From the cell containing the given text, extract its center point as [X, Y] coordinate. 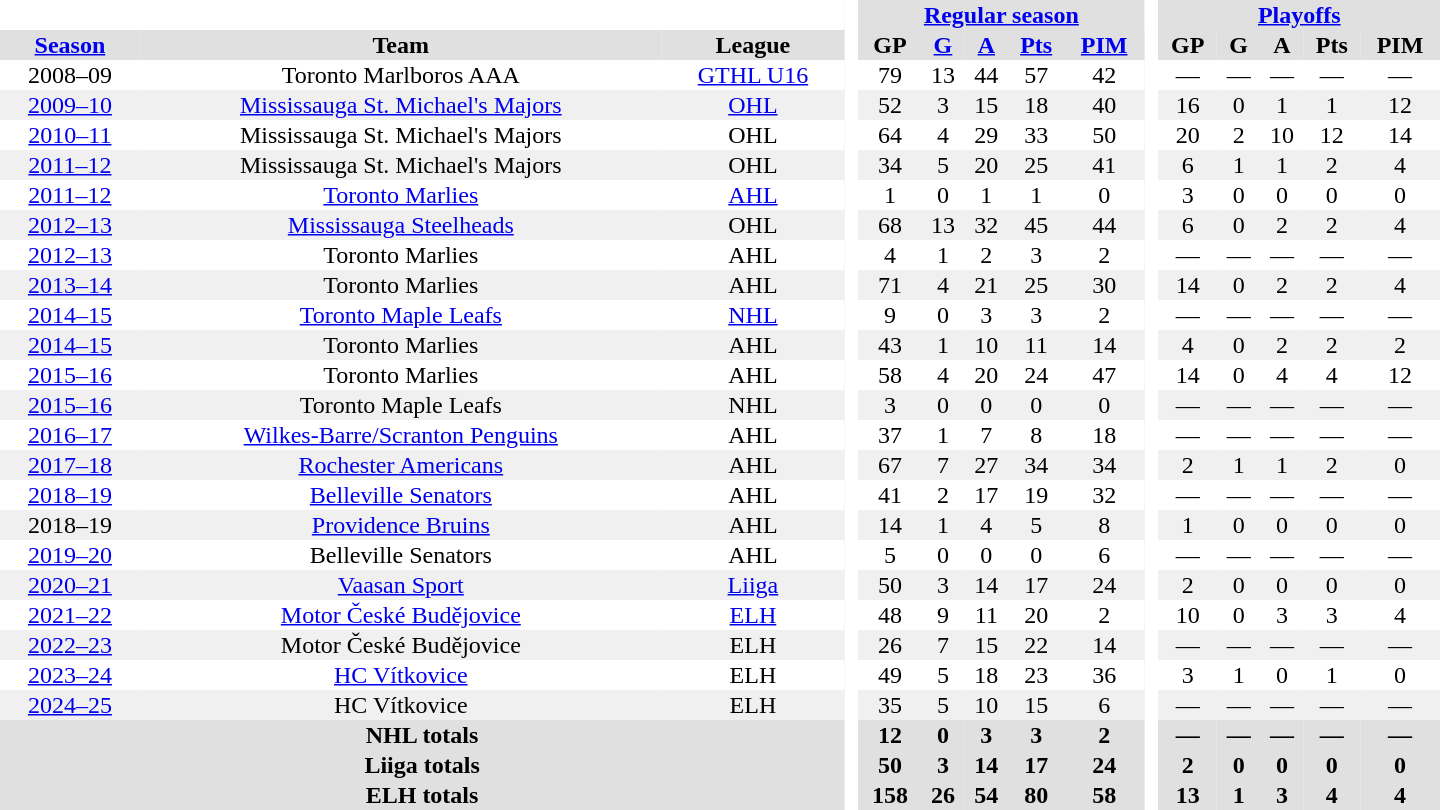
45 [1036, 225]
30 [1104, 285]
2017–18 [70, 465]
158 [890, 795]
League [753, 45]
2013–14 [70, 285]
36 [1104, 675]
71 [890, 285]
Mississauga Steelheads [401, 225]
2020–21 [70, 585]
80 [1036, 795]
19 [1036, 495]
Vaasan Sport [401, 585]
Rochester Americans [401, 465]
Toronto Marlboros AAA [401, 75]
42 [1104, 75]
33 [1036, 135]
GTHL U16 [753, 75]
NHL totals [422, 735]
2019–20 [70, 555]
57 [1036, 75]
16 [1188, 105]
49 [890, 675]
Liiga totals [422, 765]
67 [890, 465]
79 [890, 75]
Liiga [753, 585]
2024–25 [70, 705]
22 [1036, 645]
Regular season [1002, 15]
54 [986, 795]
2021–22 [70, 615]
27 [986, 465]
43 [890, 345]
48 [890, 615]
37 [890, 435]
Team [401, 45]
Providence Bruins [401, 525]
64 [890, 135]
2009–10 [70, 105]
ELH totals [422, 795]
Playoffs [1300, 15]
47 [1104, 375]
40 [1104, 105]
2008–09 [70, 75]
2010–11 [70, 135]
52 [890, 105]
Wilkes-Barre/Scranton Penguins [401, 435]
68 [890, 225]
29 [986, 135]
2022–23 [70, 645]
2016–17 [70, 435]
Season [70, 45]
35 [890, 705]
21 [986, 285]
2023–24 [70, 675]
23 [1036, 675]
